Provide the (x, y) coordinate of the cell's center where the given text is located.  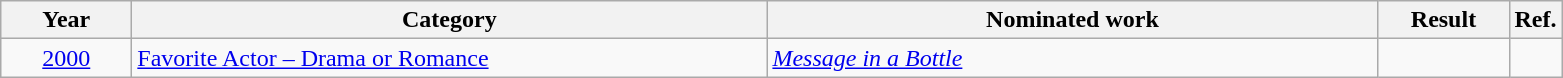
Result (1444, 20)
Message in a Bottle (1072, 58)
Category (450, 20)
2000 (66, 58)
Ref. (1536, 20)
Favorite Actor – Drama or Romance (450, 58)
Nominated work (1072, 20)
Year (66, 20)
